For the text-containing cell, return its midpoint in [X, Y] coordinate format. 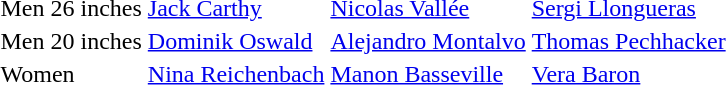
Dominik Oswald [236, 41]
Alejandro Montalvo [428, 41]
